Provide the (X, Y) coordinate of the cell's center where the given text is located.  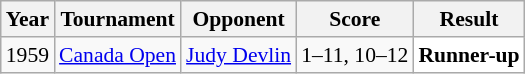
1959 (28, 55)
Judy Devlin (238, 55)
Year (28, 19)
1–11, 10–12 (354, 55)
Tournament (118, 19)
Result (468, 19)
Runner-up (468, 55)
Opponent (238, 19)
Score (354, 19)
Canada Open (118, 55)
